Locate the cell with the specified text and output its (X, Y) center coordinate. 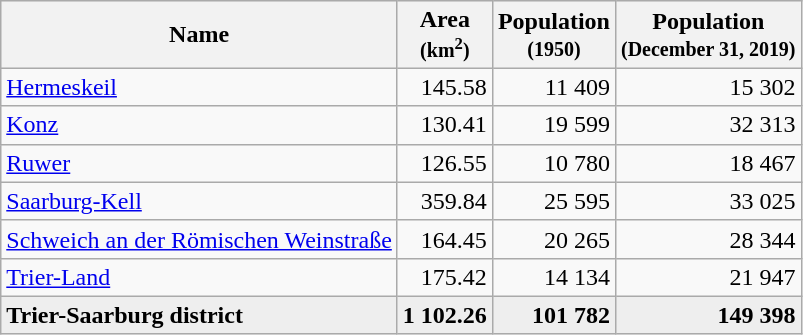
20 265 (554, 239)
101 782 (554, 315)
33 025 (708, 201)
32 313 (708, 125)
Konz (200, 125)
15 302 (708, 87)
359.84 (444, 201)
1 102.26 (444, 315)
Name (200, 34)
Trier-Land (200, 277)
145.58 (444, 87)
Ruwer (200, 163)
10 780 (554, 163)
11 409 (554, 87)
Saarburg-Kell (200, 201)
14 134 (554, 277)
Area(km2) (444, 34)
Population(1950) (554, 34)
126.55 (444, 163)
175.42 (444, 277)
25 595 (554, 201)
164.45 (444, 239)
21 947 (708, 277)
18 467 (708, 163)
19 599 (554, 125)
28 344 (708, 239)
Trier-Saarburg district (200, 315)
Schweich an der Römischen Weinstraße (200, 239)
149 398 (708, 315)
Population(December 31, 2019) (708, 34)
Hermeskeil (200, 87)
130.41 (444, 125)
